Scan for the cell matching the given text and deliver its [x, y] coordinate at center. 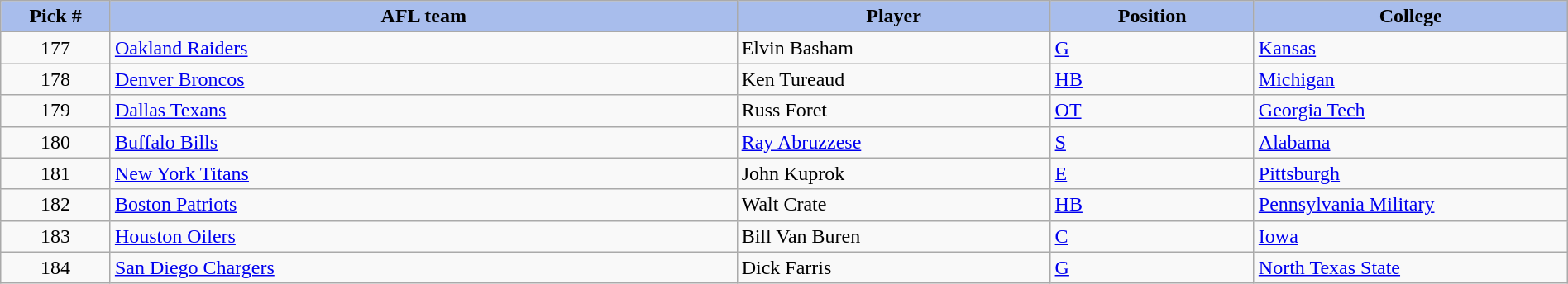
Ken Tureaud [893, 79]
E [1152, 173]
OT [1152, 111]
Georgia Tech [1411, 111]
College [1411, 17]
Kansas [1411, 48]
Alabama [1411, 142]
Dallas Texans [423, 111]
Dick Farris [893, 267]
177 [56, 48]
San Diego Chargers [423, 267]
Ray Abruzzese [893, 142]
Player [893, 17]
Buffalo Bills [423, 142]
Pick # [56, 17]
Russ Foret [893, 111]
Bill Van Buren [893, 236]
Walt Crate [893, 205]
John Kuprok [893, 173]
Michigan [1411, 79]
C [1152, 236]
Houston Oilers [423, 236]
New York Titans [423, 173]
North Texas State [1411, 267]
Pennsylvania Military [1411, 205]
Boston Patriots [423, 205]
178 [56, 79]
Elvin Basham [893, 48]
Position [1152, 17]
184 [56, 267]
Denver Broncos [423, 79]
183 [56, 236]
181 [56, 173]
179 [56, 111]
180 [56, 142]
Iowa [1411, 236]
182 [56, 205]
Oakland Raiders [423, 48]
AFL team [423, 17]
Pittsburgh [1411, 173]
S [1152, 142]
